Determine the [X, Y] coordinate at the center of the cell enclosing the given text.  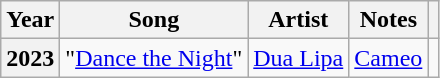
2023 [30, 58]
Song [154, 20]
Artist [298, 20]
Dua Lipa [298, 58]
Cameo [388, 58]
Year [30, 20]
Notes [388, 20]
"Dance the Night" [154, 58]
